Detect which cell encompasses the target text, then output its [x, y] center coordinate. 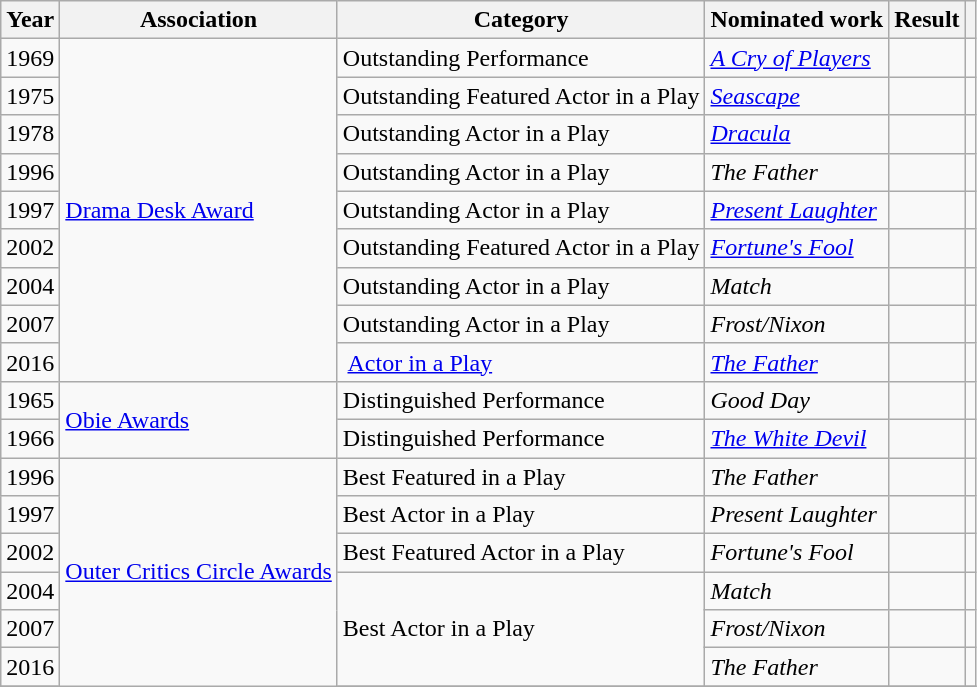
Association [198, 20]
Result [927, 20]
Nominated work [797, 20]
Year [30, 20]
Best Featured in a Play [521, 477]
Category [521, 20]
1965 [30, 400]
1969 [30, 58]
Outstanding Performance [521, 58]
1978 [30, 134]
Seascape [797, 96]
Dracula [797, 134]
Obie Awards [198, 419]
Drama Desk Award [198, 210]
Best Featured Actor in a Play [521, 553]
The White Devil [797, 438]
A Cry of Players [797, 58]
Actor in a Play [521, 362]
1975 [30, 96]
1966 [30, 438]
Good Day [797, 400]
Outer Critics Circle Awards [198, 572]
